Output the [x, y] coordinate of the center of the cell containing the given text.  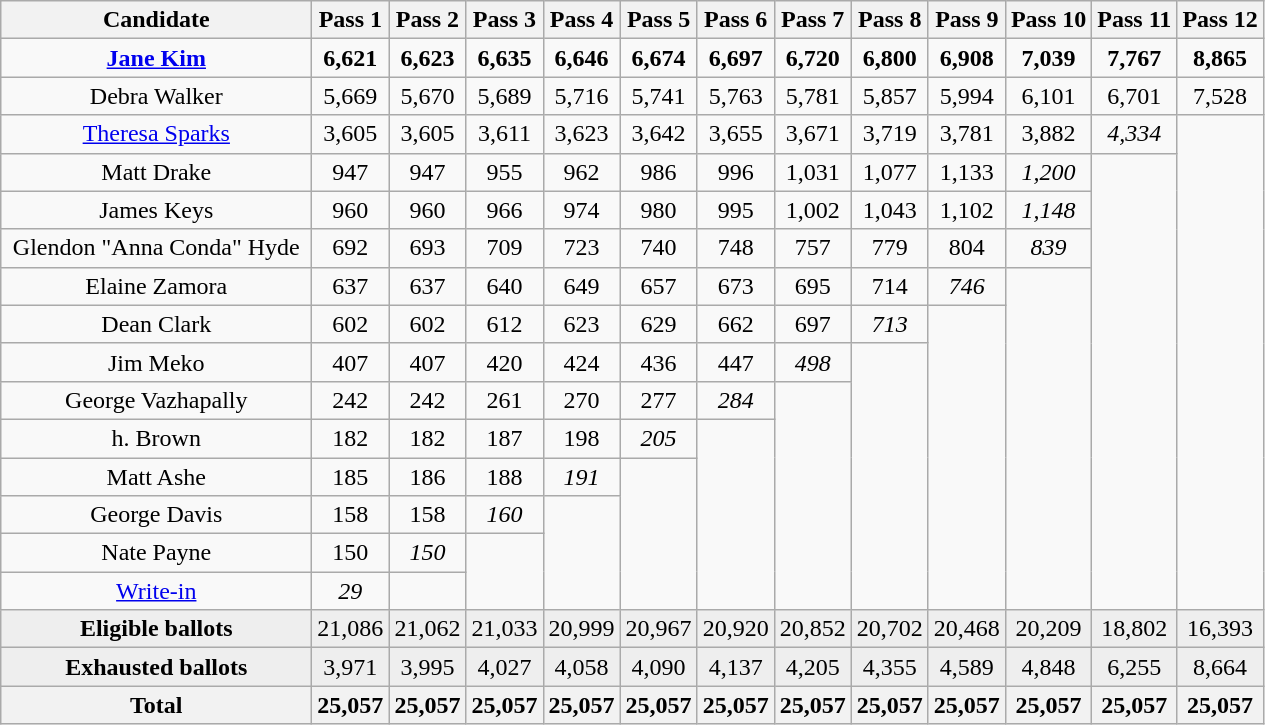
187 [504, 438]
6,621 [350, 58]
Pass 1 [350, 20]
966 [504, 210]
4,137 [736, 667]
657 [658, 286]
Pass 2 [428, 20]
695 [812, 286]
649 [582, 286]
447 [736, 362]
7,039 [1048, 58]
186 [428, 477]
8,865 [1220, 58]
284 [736, 400]
20,967 [658, 629]
7,767 [1134, 58]
h. Brown [156, 438]
Total [156, 705]
8,664 [1220, 667]
1,148 [1048, 210]
Matt Ashe [156, 477]
1,077 [890, 172]
20,702 [890, 629]
5,857 [890, 96]
1,031 [812, 172]
3,623 [582, 134]
713 [890, 324]
277 [658, 400]
Elaine Zamora [156, 286]
3,781 [966, 134]
692 [350, 248]
5,781 [812, 96]
261 [504, 400]
6,635 [504, 58]
693 [428, 248]
3,882 [1048, 134]
709 [504, 248]
420 [504, 362]
996 [736, 172]
723 [582, 248]
3,611 [504, 134]
4,355 [890, 667]
4,090 [658, 667]
198 [582, 438]
673 [736, 286]
Jim Meko [156, 362]
436 [658, 362]
20,920 [736, 629]
629 [658, 324]
21,062 [428, 629]
6,697 [736, 58]
Pass 9 [966, 20]
Pass 5 [658, 20]
20,852 [812, 629]
21,086 [350, 629]
1,200 [1048, 172]
6,720 [812, 58]
160 [504, 515]
1,043 [890, 210]
4,334 [1134, 134]
5,716 [582, 96]
1,133 [966, 172]
George Vazhapally [156, 400]
20,209 [1048, 629]
1,102 [966, 210]
5,670 [428, 96]
804 [966, 248]
6,255 [1134, 667]
270 [582, 400]
4,027 [504, 667]
George Davis [156, 515]
Pass 3 [504, 20]
697 [812, 324]
974 [582, 210]
20,468 [966, 629]
3,995 [428, 667]
3,719 [890, 134]
James Keys [156, 210]
Pass 11 [1134, 20]
Candidate [156, 20]
Pass 12 [1220, 20]
Exhausted ballots [156, 667]
5,763 [736, 96]
498 [812, 362]
Debra Walker [156, 96]
Matt Drake [156, 172]
714 [890, 286]
205 [658, 438]
7,528 [1220, 96]
740 [658, 248]
4,058 [582, 667]
955 [504, 172]
779 [890, 248]
Pass 10 [1048, 20]
Glendon "Anna Conda" Hyde [156, 248]
20,999 [582, 629]
6,674 [658, 58]
Theresa Sparks [156, 134]
3,642 [658, 134]
6,800 [890, 58]
18,802 [1134, 629]
5,741 [658, 96]
746 [966, 286]
757 [812, 248]
6,701 [1134, 96]
5,994 [966, 96]
662 [736, 324]
980 [658, 210]
3,655 [736, 134]
5,669 [350, 96]
Nate Payne [156, 553]
623 [582, 324]
612 [504, 324]
Pass 4 [582, 20]
4,848 [1048, 667]
16,393 [1220, 629]
640 [504, 286]
6,908 [966, 58]
Write-in [156, 591]
Pass 8 [890, 20]
21,033 [504, 629]
6,646 [582, 58]
986 [658, 172]
Jane Kim [156, 58]
962 [582, 172]
188 [504, 477]
4,589 [966, 667]
191 [582, 477]
185 [350, 477]
Dean Clark [156, 324]
Pass 7 [812, 20]
3,971 [350, 667]
6,623 [428, 58]
5,689 [504, 96]
3,671 [812, 134]
1,002 [812, 210]
839 [1048, 248]
424 [582, 362]
6,101 [1048, 96]
995 [736, 210]
4,205 [812, 667]
748 [736, 248]
29 [350, 591]
Pass 6 [736, 20]
Eligible ballots [156, 629]
